Output the [X, Y] coordinate of the center of the cell containing the given text.  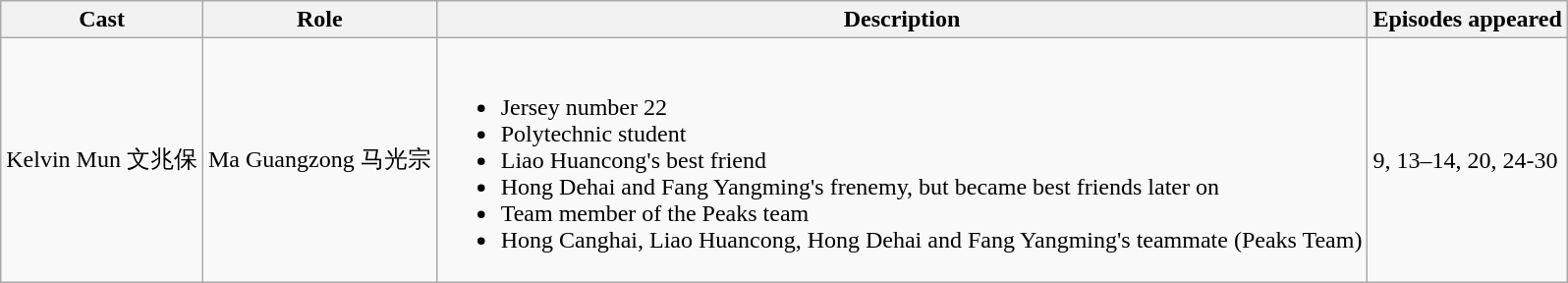
Ma Guangzong 马光宗 [319, 160]
Episodes appeared [1468, 20]
Description [902, 20]
9, 13–14, 20, 24-30 [1468, 160]
Role [319, 20]
Cast [102, 20]
Kelvin Mun 文兆保 [102, 160]
